From the cell containing the given text, extract its center point as (X, Y) coordinate. 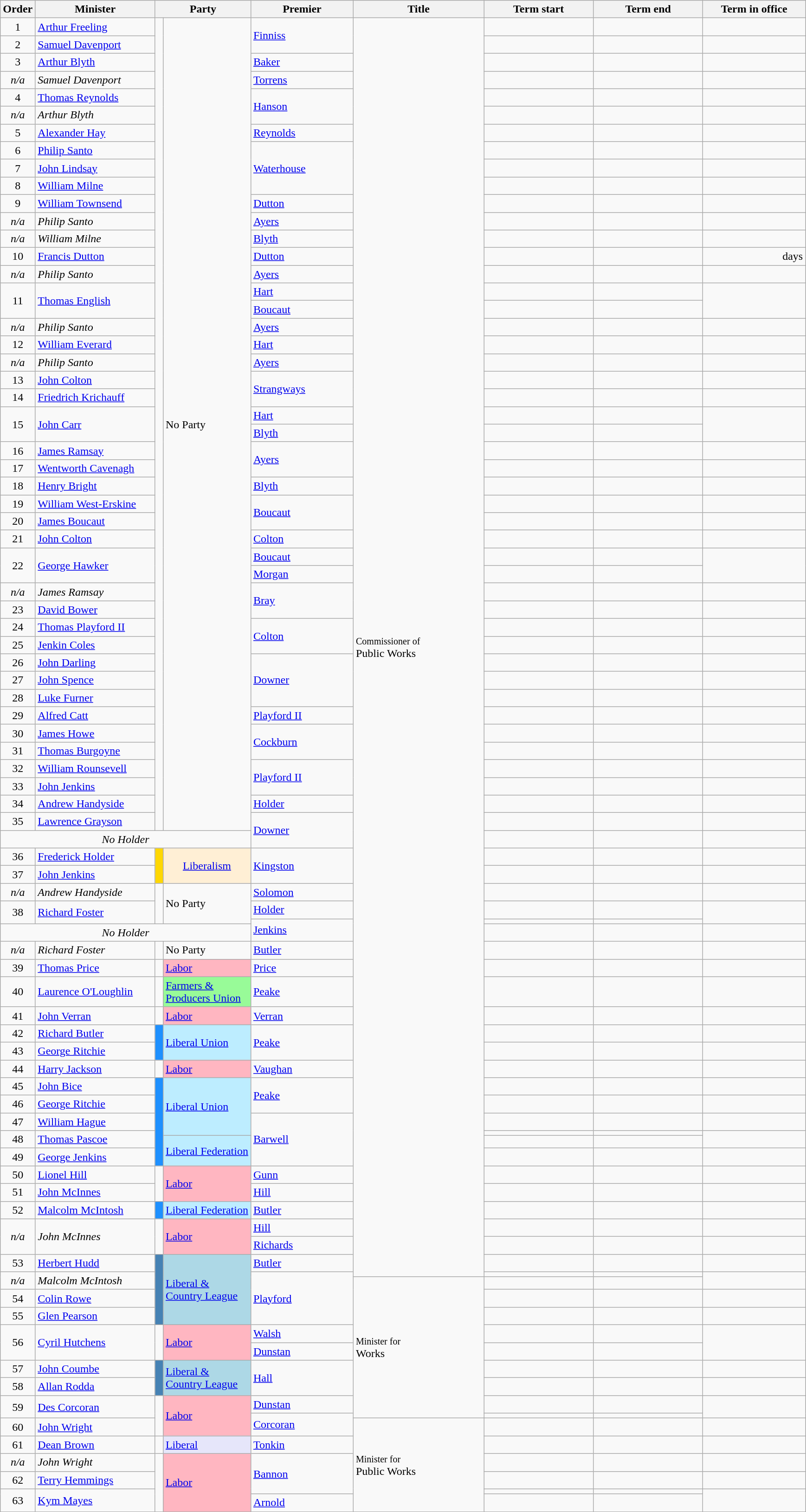
60 (18, 1427)
Richards (302, 1245)
26 (18, 663)
John Verran (96, 1016)
Order (18, 9)
Commissioner ofPublic Works (419, 648)
49 (18, 1157)
John Coumbe (96, 1369)
Terry Hemmings (96, 1480)
28 (18, 698)
8 (18, 186)
Waterhouse (302, 168)
33 (18, 786)
Kingston (302, 866)
32 (18, 768)
Strangways (302, 389)
29 (18, 715)
William Hague (96, 1122)
John Spence (96, 680)
38 (18, 912)
45 (18, 1087)
31 (18, 751)
Price (302, 968)
27 (18, 680)
Kym Mayes (96, 1500)
7 (18, 168)
Frederick Holder (96, 857)
39 (18, 968)
62 (18, 1480)
Solomon (302, 892)
34 (18, 804)
Wentworth Cavenagh (96, 468)
Term start (539, 9)
Minister (96, 9)
51 (18, 1192)
16 (18, 450)
Playford (302, 1298)
Hall (302, 1378)
40 (18, 992)
36 (18, 857)
William Rounsevell (96, 768)
6 (18, 150)
10 (18, 257)
Lawrence Grayson (96, 822)
Baker (302, 62)
Colin Rowe (96, 1298)
days (754, 257)
Arnold (302, 1503)
4 (18, 97)
47 (18, 1122)
Liberal (207, 1445)
9 (18, 203)
Arthur Freeling (96, 27)
44 (18, 1068)
20 (18, 521)
Liberalism (207, 866)
Party (203, 9)
Alfred Catt (96, 715)
3 (18, 62)
Term end (648, 9)
William West-Erskine (96, 503)
Allan Rodda (96, 1387)
Thomas Burgoyne (96, 751)
William Everard (96, 345)
Farmers &Producers Union (207, 992)
Title (419, 9)
13 (18, 380)
58 (18, 1387)
George Jenkins (96, 1157)
James Boucaut (96, 521)
53 (18, 1263)
50 (18, 1175)
Corcoran (302, 1424)
Thomas Playford II (96, 627)
James Howe (96, 733)
56 (18, 1342)
41 (18, 1016)
22 (18, 566)
48 (18, 1139)
17 (18, 468)
55 (18, 1316)
1 (18, 27)
John Carr (96, 424)
Gunn (302, 1175)
63 (18, 1500)
John Bice (96, 1087)
19 (18, 503)
John Darling (96, 663)
Dean Brown (96, 1445)
Cyril Hutchens (96, 1342)
59 (18, 1407)
18 (18, 486)
Henry Bright (96, 486)
Verran (302, 1016)
Barwell (302, 1139)
11 (18, 301)
23 (18, 610)
John Lindsay (96, 168)
37 (18, 875)
Glen Pearson (96, 1316)
Term in office (754, 9)
46 (18, 1104)
Finniss (302, 36)
57 (18, 1369)
Thomas Pascoe (96, 1139)
Des Corcoran (96, 1407)
Tonkin (302, 1445)
15 (18, 424)
5 (18, 133)
Harry Jackson (96, 1068)
24 (18, 627)
2 (18, 45)
Torrens (302, 80)
Friedrich Krichauff (96, 398)
61 (18, 1445)
54 (18, 1298)
Luke Furner (96, 698)
Cockburn (302, 742)
Richard Butler (96, 1033)
Minister forWorks (419, 1347)
14 (18, 398)
Minister forPublic Works (419, 1465)
12 (18, 345)
Hanson (302, 106)
Thomas Reynolds (96, 97)
21 (18, 539)
David Bower (96, 610)
Bray (302, 601)
Walsh (302, 1333)
30 (18, 733)
Thomas Price (96, 968)
Lionel Hill (96, 1175)
Herbert Hudd (96, 1263)
25 (18, 645)
35 (18, 822)
Alexander Hay (96, 133)
Thomas English (96, 301)
Jenkins (302, 930)
Laurence O'Loughlin (96, 992)
Reynolds (302, 133)
Morgan (302, 574)
Francis Dutton (96, 257)
Bannon (302, 1473)
Vaughan (302, 1068)
Jenkin Coles (96, 645)
Premier (302, 9)
George Hawker (96, 566)
52 (18, 1210)
William Townsend (96, 203)
42 (18, 1033)
43 (18, 1051)
